Capture the cell that displays the provided text and extract its (x, y) central coordinate. 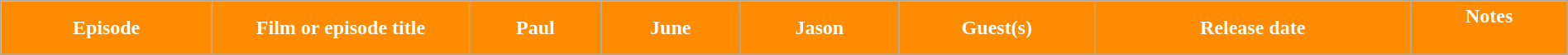
Episode (107, 28)
Notes (1489, 28)
Guest(s) (997, 28)
Release date (1252, 28)
Jason (819, 28)
Film or episode title (341, 28)
June (670, 28)
Paul (535, 28)
